Search for the cell housing the specified text and yield its (X, Y) center coordinate. 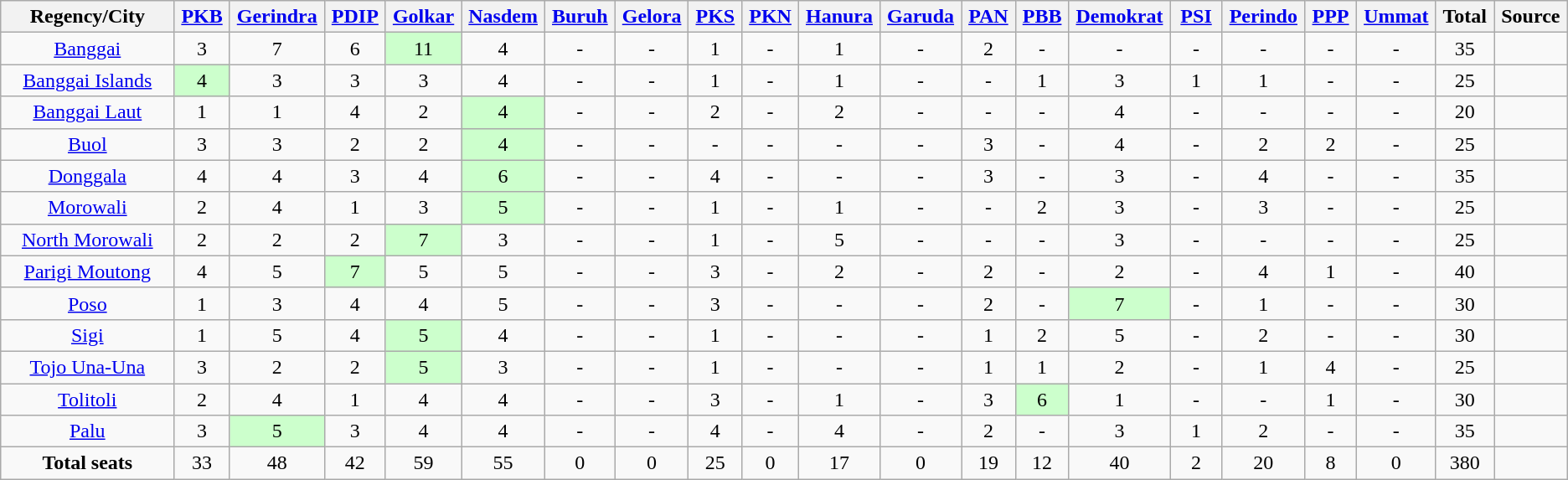
19 (988, 463)
11 (423, 49)
PKN (771, 17)
Tojo Una-Una (87, 367)
Ummat (1396, 17)
PAN (988, 17)
Gelora (652, 17)
Palu (87, 431)
Sigi (87, 335)
Gerindra (276, 17)
Regency/City (87, 17)
Buruh (580, 17)
PBB (1042, 17)
Perindo (1263, 17)
12 (1042, 463)
Banggai (87, 49)
Tolitoli (87, 400)
59 (423, 463)
Donggala (87, 176)
Golkar (423, 17)
380 (1465, 463)
Hanura (839, 17)
Source (1531, 17)
PDIP (355, 17)
North Morowali (87, 240)
PKB (202, 17)
Total seats (87, 463)
33 (202, 463)
PKS (715, 17)
PSI (1196, 17)
Buol (87, 144)
48 (276, 463)
Demokrat (1119, 17)
PPP (1330, 17)
Total (1465, 17)
Parigi Moutong (87, 271)
Nasdem (503, 17)
55 (503, 463)
Banggai Laut (87, 112)
Poso (87, 303)
Garuda (921, 17)
Morowali (87, 208)
17 (839, 463)
8 (1330, 463)
Banggai Islands (87, 80)
42 (355, 463)
